For the text-containing cell, return its midpoint in (x, y) coordinate format. 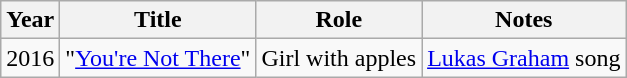
"You're Not There" (158, 58)
Title (158, 20)
Role (339, 20)
Notes (524, 20)
Year (30, 20)
Girl with apples (339, 58)
Lukas Graham song (524, 58)
2016 (30, 58)
